Search for the cell housing the specified text and yield its (x, y) center coordinate. 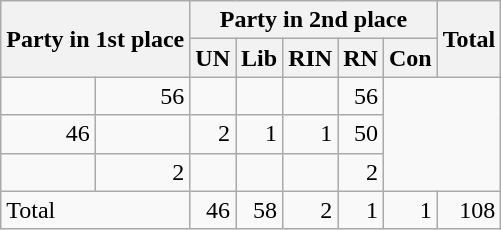
Lib (260, 58)
Party in 2nd place (314, 20)
Con (410, 58)
50 (361, 134)
108 (469, 210)
Party in 1st place (96, 39)
UN (213, 58)
58 (260, 210)
RN (361, 58)
RIN (310, 58)
